Output the (X, Y) coordinate of the center of the cell containing the given text.  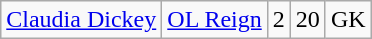
20 (308, 20)
2 (278, 20)
Claudia Dickey (82, 20)
OL Reign (214, 20)
GK (348, 20)
